Pinpoint the cell where the given text exists, returning its (X, Y) midpoint coordinate. 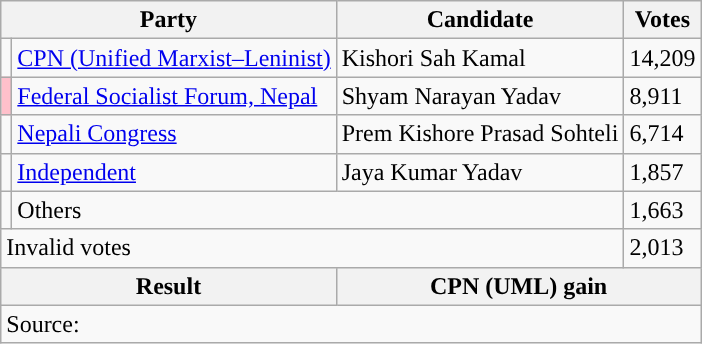
Candidate (480, 20)
6,714 (662, 134)
14,209 (662, 58)
Votes (662, 20)
8,911 (662, 96)
Party (168, 20)
Invalid votes (312, 248)
Nepali Congress (174, 134)
Result (168, 286)
Source: (351, 324)
2,013 (662, 248)
1,857 (662, 172)
CPN (Unified Marxist–Leninist) (174, 58)
CPN (UML) gain (518, 286)
1,663 (662, 210)
Federal Socialist Forum, Nepal (174, 96)
Independent (174, 172)
Prem Kishore Prasad Sohteli (480, 134)
Jaya Kumar Yadav (480, 172)
Others (318, 210)
Kishori Sah Kamal (480, 58)
Shyam Narayan Yadav (480, 96)
